Identify which cell holds the provided text, then report its [X, Y] central coordinate. 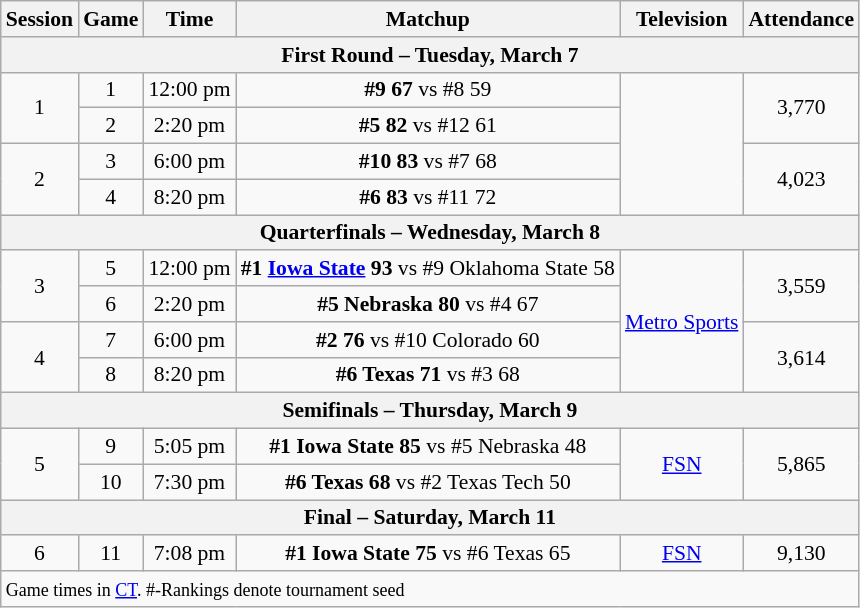
#6 83 vs #11 72 [428, 197]
#6 Texas 68 vs #2 Texas Tech 50 [428, 482]
Session [40, 19]
7 [110, 340]
Quarterfinals – Wednesday, March 8 [430, 233]
Metro Sports [682, 322]
#1 Iowa State 93 vs #9 Oklahoma State 58 [428, 269]
10 [110, 482]
#9 67 vs #8 59 [428, 90]
#10 83 vs #7 68 [428, 162]
#6 Texas 71 vs #3 68 [428, 375]
Television [682, 19]
9,130 [801, 554]
Attendance [801, 19]
#1 Iowa State 75 vs #6 Texas 65 [428, 554]
5:05 pm [189, 447]
#5 Nebraska 80 vs #4 67 [428, 304]
9 [110, 447]
8 [110, 375]
5,865 [801, 464]
Semifinals – Thursday, March 9 [430, 411]
3,614 [801, 358]
First Round – Tuesday, March 7 [430, 55]
#5 82 vs #12 61 [428, 126]
4,023 [801, 180]
Game times in CT. #-Rankings denote tournament seed [430, 589]
#2 76 vs #10 Colorado 60 [428, 340]
3,770 [801, 108]
11 [110, 554]
7:30 pm [189, 482]
3,559 [801, 286]
Time [189, 19]
Game [110, 19]
Matchup [428, 19]
7:08 pm [189, 554]
#1 Iowa State 85 vs #5 Nebraska 48 [428, 447]
Final – Saturday, March 11 [430, 518]
